Determine the [x, y] coordinate at the center of the cell enclosing the given text.  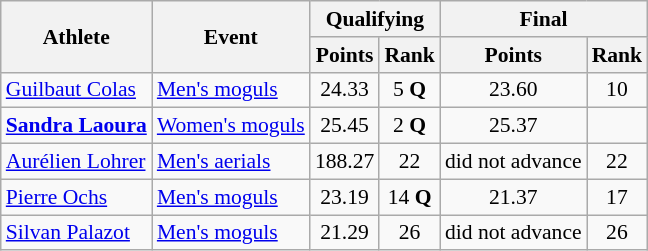
Sandra Laoura [76, 126]
Women's moguls [231, 126]
21.37 [514, 197]
5 Q [410, 90]
Pierre Ochs [76, 197]
23.19 [344, 197]
24.33 [344, 90]
Athlete [76, 36]
Event [231, 36]
25.45 [344, 126]
Aurélien Lohrer [76, 162]
Men's aerials [231, 162]
2 Q [410, 126]
Silvan Palazot [76, 233]
Final [544, 19]
Guilbaut Colas [76, 90]
188.27 [344, 162]
Qualifying [375, 19]
17 [618, 197]
25.37 [514, 126]
10 [618, 90]
21.29 [344, 233]
14 Q [410, 197]
23.60 [514, 90]
